Search for the cell housing the specified text and yield its (x, y) center coordinate. 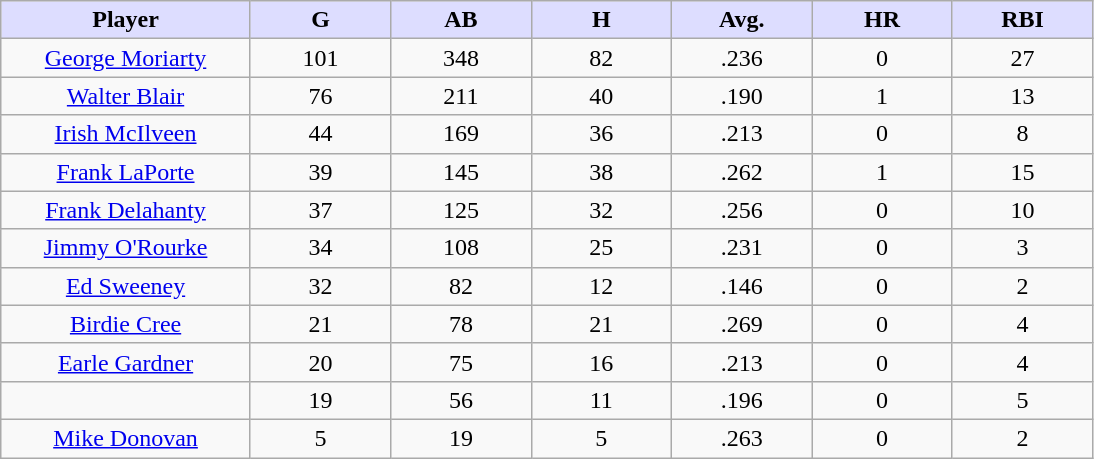
15 (1022, 172)
.146 (742, 286)
.263 (742, 438)
11 (601, 400)
39 (320, 172)
20 (320, 362)
.196 (742, 400)
.256 (742, 210)
Ed Sweeney (126, 286)
Earle Gardner (126, 362)
348 (461, 58)
75 (461, 362)
211 (461, 96)
37 (320, 210)
44 (320, 134)
13 (1022, 96)
H (601, 20)
Birdie Cree (126, 324)
.262 (742, 172)
34 (320, 248)
145 (461, 172)
108 (461, 248)
3 (1022, 248)
169 (461, 134)
101 (320, 58)
Player (126, 20)
G (320, 20)
Irish McIlveen (126, 134)
RBI (1022, 20)
40 (601, 96)
Walter Blair (126, 96)
36 (601, 134)
.269 (742, 324)
25 (601, 248)
.190 (742, 96)
Mike Donovan (126, 438)
AB (461, 20)
Frank Delahanty (126, 210)
.236 (742, 58)
76 (320, 96)
10 (1022, 210)
HR (882, 20)
George Moriarty (126, 58)
Avg. (742, 20)
8 (1022, 134)
78 (461, 324)
Jimmy O'Rourke (126, 248)
Frank LaPorte (126, 172)
.231 (742, 248)
12 (601, 286)
38 (601, 172)
27 (1022, 58)
56 (461, 400)
125 (461, 210)
16 (601, 362)
